Locate the cell with the specified text and output its (x, y) center coordinate. 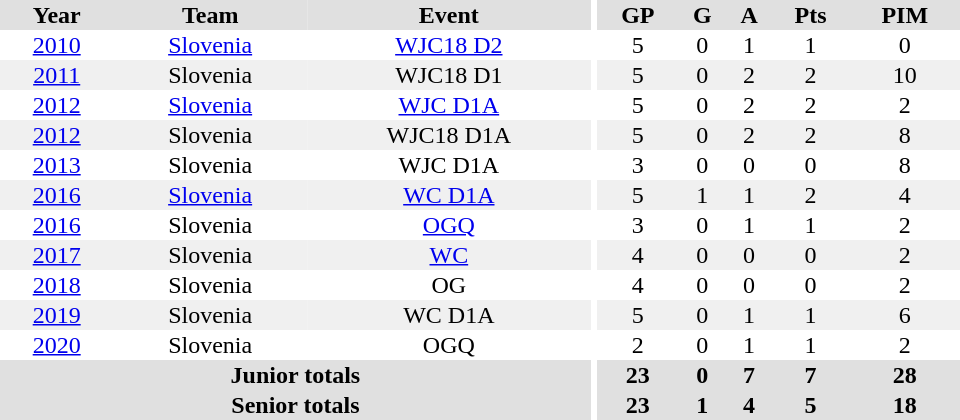
2019 (56, 315)
G (702, 15)
10 (904, 75)
Pts (811, 15)
Year (56, 15)
WC (449, 255)
WJC18 D2 (449, 45)
WJC18 D1 (449, 75)
2013 (56, 165)
GP (638, 15)
2018 (56, 285)
2017 (56, 255)
18 (904, 405)
2020 (56, 345)
A (748, 15)
WJC18 D1A (449, 135)
Team (210, 15)
Senior totals (296, 405)
OG (449, 285)
28 (904, 375)
PIM (904, 15)
2011 (56, 75)
2010 (56, 45)
6 (904, 315)
Junior totals (296, 375)
Event (449, 15)
